Return [x, y] of the center of cell containing provided text 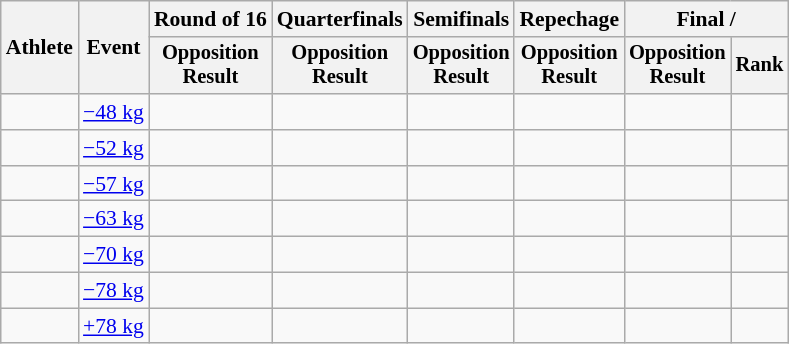
Round of 16 [210, 19]
−57 kg [114, 184]
Event [114, 48]
Rank [760, 66]
−48 kg [114, 112]
−70 kg [114, 255]
Repechage [569, 19]
−78 kg [114, 291]
Final / [706, 19]
Athlete [40, 48]
−63 kg [114, 219]
Quarterfinals [340, 19]
−52 kg [114, 148]
+78 kg [114, 326]
Semifinals [462, 19]
